Detect which cell encompasses the target text, then output its (x, y) center coordinate. 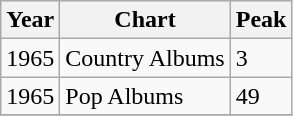
Chart (145, 20)
3 (261, 58)
Country Albums (145, 58)
49 (261, 96)
Peak (261, 20)
Pop Albums (145, 96)
Year (30, 20)
